Return the [X, Y] coordinate for the center point of the cell that contains the specified text.  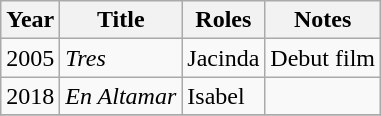
Year [30, 20]
Tres [121, 58]
2005 [30, 58]
Notes [323, 20]
Title [121, 20]
En Altamar [121, 96]
Jacinda [224, 58]
2018 [30, 96]
Isabel [224, 96]
Debut film [323, 58]
Roles [224, 20]
